Identify which cell holds the provided text, then report its (x, y) central coordinate. 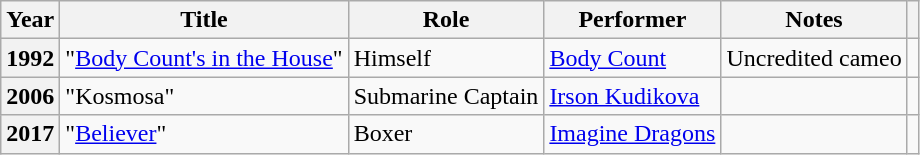
"Kosmosa" (204, 96)
"Believer" (204, 134)
Notes (814, 20)
Boxer (446, 134)
Performer (632, 20)
Uncredited cameo (814, 58)
2017 (30, 134)
1992 (30, 58)
Title (204, 20)
2006 (30, 96)
Submarine Captain (446, 96)
"Body Count's in the House" (204, 58)
Himself (446, 58)
Year (30, 20)
Body Count (632, 58)
Role (446, 20)
Imagine Dragons (632, 134)
Irson Kudikova (632, 96)
